From the cell containing the given text, extract its center point as (X, Y) coordinate. 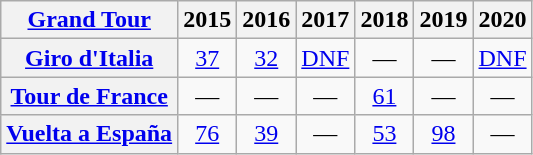
Vuelta a España (90, 134)
61 (384, 96)
Tour de France (90, 96)
2020 (502, 20)
37 (208, 58)
Grand Tour (90, 20)
32 (266, 58)
2017 (326, 20)
76 (208, 134)
53 (384, 134)
98 (444, 134)
Giro d'Italia (90, 58)
2016 (266, 20)
2018 (384, 20)
2019 (444, 20)
39 (266, 134)
2015 (208, 20)
